Return the [x, y] coordinate for the center point of the cell that contains the specified text.  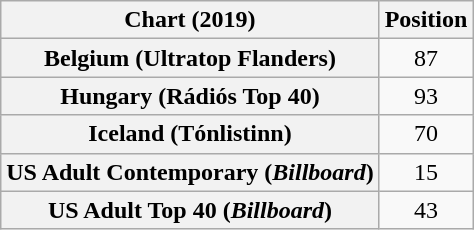
Position [426, 20]
15 [426, 172]
93 [426, 96]
Chart (2019) [190, 20]
Hungary (Rádiós Top 40) [190, 96]
US Adult Top 40 (Billboard) [190, 210]
Iceland (Tónlistinn) [190, 134]
Belgium (Ultratop Flanders) [190, 58]
43 [426, 210]
US Adult Contemporary (Billboard) [190, 172]
70 [426, 134]
87 [426, 58]
